From the cell containing the given text, extract its center point as [X, Y] coordinate. 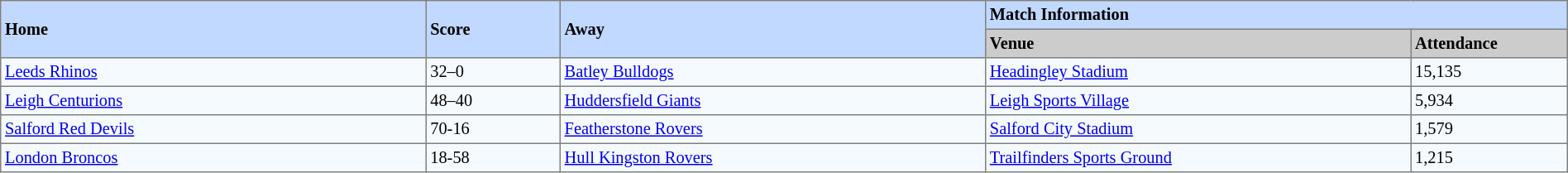
Leigh Centurions [213, 100]
Hull Kingston Rovers [772, 157]
Leeds Rhinos [213, 72]
1,215 [1489, 157]
Home [213, 30]
Huddersfield Giants [772, 100]
London Broncos [213, 157]
Score [493, 30]
Attendance [1489, 43]
Headingley Stadium [1198, 72]
Trailfinders Sports Ground [1198, 157]
Featherstone Rovers [772, 129]
5,934 [1489, 100]
32–0 [493, 72]
Match Information [1277, 15]
1,579 [1489, 129]
Salford City Stadium [1198, 129]
Leigh Sports Village [1198, 100]
18-58 [493, 157]
Away [772, 30]
Venue [1198, 43]
48–40 [493, 100]
Salford Red Devils [213, 129]
Batley Bulldogs [772, 72]
70-16 [493, 129]
15,135 [1489, 72]
